Return the (X, Y) coordinate for the center point of the cell that contains the specified text.  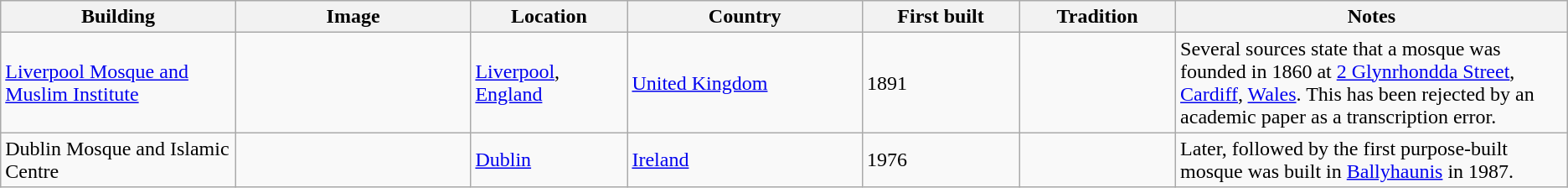
Image (353, 17)
Tradition (1097, 17)
Dublin (549, 159)
1891 (940, 82)
Liverpool, England (549, 82)
Country (745, 17)
First built (940, 17)
Liverpool Mosque and Muslim Institute (119, 82)
Ireland (745, 159)
Dublin Mosque and Islamic Centre (119, 159)
Location (549, 17)
Building (119, 17)
Later, followed by the first purpose-built mosque was built in Ballyhaunis in 1987. (1372, 159)
Notes (1372, 17)
United Kingdom (745, 82)
1976 (940, 159)
